Search for the cell housing the specified text and yield its (X, Y) center coordinate. 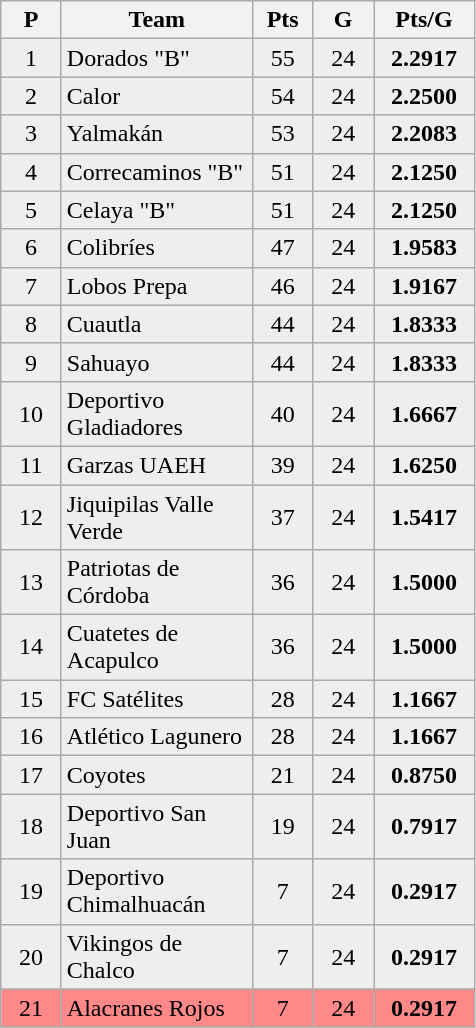
2.2500 (424, 96)
2.2083 (424, 134)
Deportivo Gladiadores (156, 414)
40 (282, 414)
Sahuayo (156, 362)
54 (282, 96)
13 (32, 582)
Correcaminos "B" (156, 172)
Colibríes (156, 248)
5 (32, 210)
10 (32, 414)
Lobos Prepa (156, 286)
Atlético Lagunero (156, 737)
1.6667 (424, 414)
Jiquipilas Valle Verde (156, 516)
Deportivo San Juan (156, 826)
Deportivo Chimalhuacán (156, 892)
G (344, 20)
1 (32, 58)
Garzas UAEH (156, 465)
55 (282, 58)
Alacranes Rojos (156, 1008)
2.2917 (424, 58)
4 (32, 172)
16 (32, 737)
6 (32, 248)
53 (282, 134)
9 (32, 362)
14 (32, 648)
12 (32, 516)
FC Satélites (156, 699)
1.9583 (424, 248)
Cuautla (156, 324)
Patriotas de Córdoba (156, 582)
2 (32, 96)
17 (32, 775)
1.5417 (424, 516)
P (32, 20)
Dorados "B" (156, 58)
46 (282, 286)
Pts (282, 20)
1.6250 (424, 465)
18 (32, 826)
Pts/G (424, 20)
Team (156, 20)
37 (282, 516)
3 (32, 134)
15 (32, 699)
Cuatetes de Acapulco (156, 648)
47 (282, 248)
Yalmakán (156, 134)
Calor (156, 96)
0.8750 (424, 775)
39 (282, 465)
0.7917 (424, 826)
1.9167 (424, 286)
20 (32, 956)
11 (32, 465)
Coyotes (156, 775)
Vikingos de Chalco (156, 956)
Celaya "B" (156, 210)
8 (32, 324)
